Return (x, y) of the center of cell containing provided text 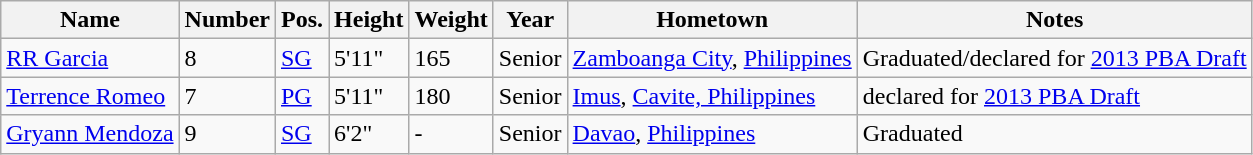
Year (530, 20)
declared for 2013 PBA Draft (1054, 96)
7 (227, 96)
PG (302, 96)
6'2" (369, 134)
Imus, Cavite, Philippines (712, 96)
RR Garcia (90, 58)
8 (227, 58)
- (451, 134)
Hometown (712, 20)
Graduated/declared for 2013 PBA Draft (1054, 58)
Weight (451, 20)
Graduated (1054, 134)
Name (90, 20)
165 (451, 58)
Terrence Romeo (90, 96)
Number (227, 20)
Height (369, 20)
Gryann Mendoza (90, 134)
Davao, Philippines (712, 134)
Pos. (302, 20)
180 (451, 96)
9 (227, 134)
Zamboanga City, Philippines (712, 58)
Notes (1054, 20)
